Scan for the cell matching the given text and deliver its (x, y) coordinate at center. 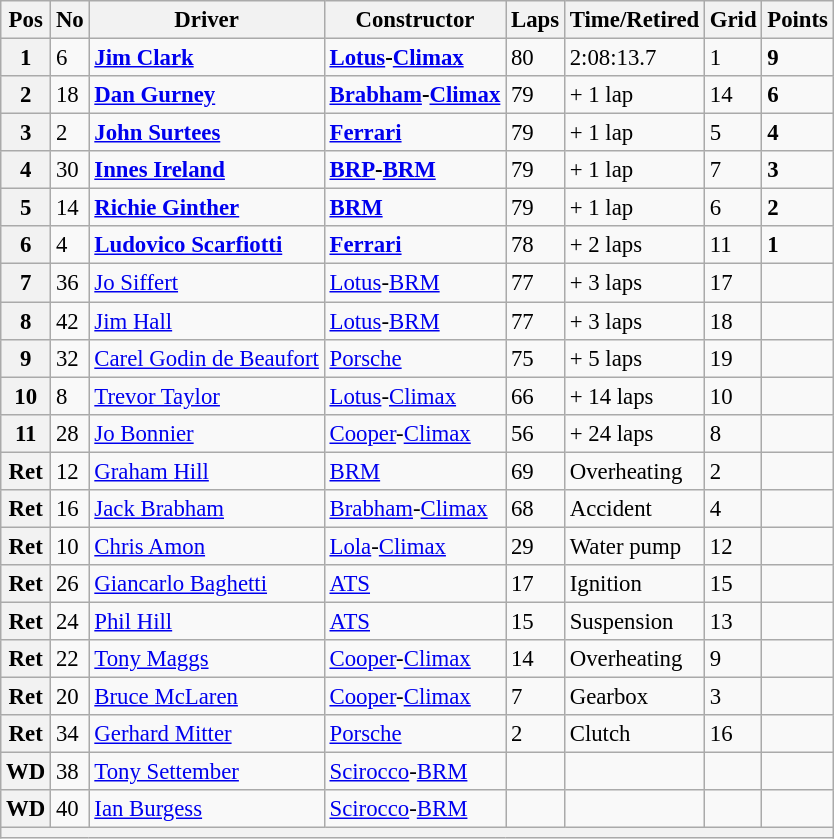
Chris Amon (206, 546)
BRP-BRM (414, 170)
20 (70, 697)
Ian Burgess (206, 809)
Driver (206, 20)
No (70, 20)
Jim Hall (206, 321)
Points (798, 20)
Laps (536, 20)
56 (536, 433)
Jim Clark (206, 58)
40 (70, 809)
19 (732, 358)
26 (70, 584)
78 (536, 245)
32 (70, 358)
John Surtees (206, 133)
Time/Retired (634, 20)
+ 14 laps (634, 396)
+ 5 laps (634, 358)
Richie Ginther (206, 208)
+ 24 laps (634, 433)
22 (70, 659)
Tony Settember (206, 772)
Jo Bonnier (206, 433)
Gearbox (634, 697)
Pos (26, 20)
Innes Ireland (206, 170)
Giancarlo Baghetti (206, 584)
Dan Gurney (206, 95)
Water pump (634, 546)
Bruce McLaren (206, 697)
2:08:13.7 (634, 58)
28 (70, 433)
13 (732, 621)
Graham Hill (206, 471)
30 (70, 170)
75 (536, 358)
66 (536, 396)
Clutch (634, 734)
+ 2 laps (634, 245)
38 (70, 772)
24 (70, 621)
Accident (634, 509)
29 (536, 546)
Ignition (634, 584)
Ludovico Scarfiotti (206, 245)
Trevor Taylor (206, 396)
69 (536, 471)
80 (536, 58)
Carel Godin de Beaufort (206, 358)
34 (70, 734)
68 (536, 509)
Jo Siffert (206, 283)
Gerhard Mitter (206, 734)
Tony Maggs (206, 659)
Constructor (414, 20)
Grid (732, 20)
Phil Hill (206, 621)
36 (70, 283)
42 (70, 321)
Jack Brabham (206, 509)
Suspension (634, 621)
Lola-Climax (414, 546)
